Return [x, y] of the center of cell containing provided text 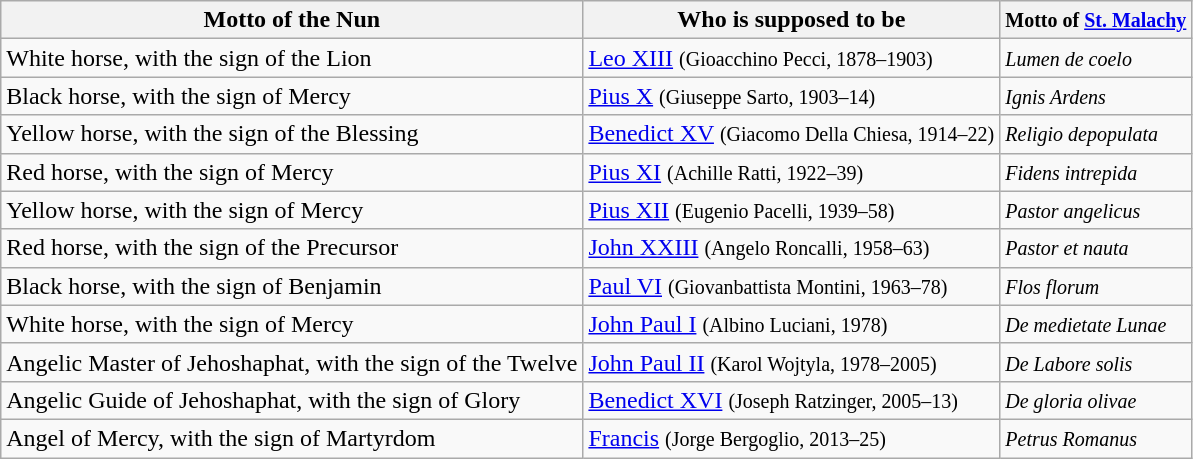
Pastor et nauta [1096, 248]
Francis (Jorge Bergoglio, 2013–25) [792, 438]
Who is supposed to be [792, 20]
Flos florum [1096, 286]
Pius X (Giuseppe Sarto, 1903–14) [792, 96]
John Paul I (Albino Luciani, 1978) [792, 324]
Lumen de coelo [1096, 58]
Ignis Ardens [1096, 96]
Yellow horse, with the sign of the Blessing [292, 134]
White horse, with the sign of Mercy [292, 324]
Leo XIII (Gioacchino Pecci, 1878–1903) [792, 58]
Red horse, with the sign of Mercy [292, 172]
Paul VI (Giovanbattista Montini, 1963–78) [792, 286]
Black horse, with the sign of Benjamin [292, 286]
White horse, with the sign of the Lion [292, 58]
Motto of the Nun [292, 20]
Angelic Guide of Jehoshaphat, with the sign of Glory [292, 400]
De Labore solis [1096, 362]
Angelic Master of Jehoshaphat, with the sign of the Twelve [292, 362]
Angel of Mercy, with the sign of Martyrdom [292, 438]
Black horse, with the sign of Mercy [292, 96]
Red horse, with the sign of the Precursor [292, 248]
De gloria olivae [1096, 400]
Pastor angelicus [1096, 210]
Fidens intrepida [1096, 172]
Pius XI (Achille Ratti, 1922–39) [792, 172]
Religio depopulata [1096, 134]
John Paul II (Karol Wojtyla, 1978–2005) [792, 362]
Benedict XV (Giacomo Della Chiesa, 1914–22) [792, 134]
Yellow horse, with the sign of Mercy [292, 210]
Motto of St. Malachy [1096, 20]
Benedict XVI (Joseph Ratzinger, 2005–13) [792, 400]
Pius XII (Eugenio Pacelli, 1939–58) [792, 210]
Petrus Romanus [1096, 438]
De medietate Lunae [1096, 324]
John XXIII (Angelo Roncalli, 1958–63) [792, 248]
